Return [x, y] of the center of cell containing provided text 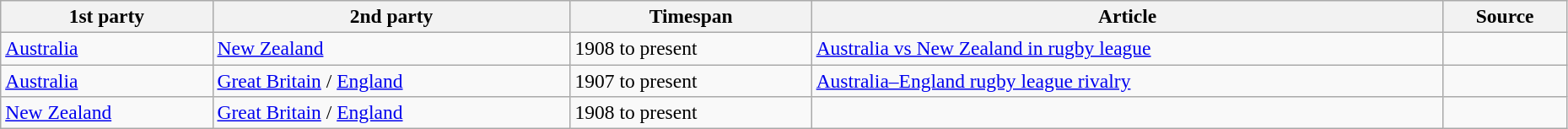
1907 to present [691, 80]
Article [1127, 16]
1st party [106, 16]
Source [1505, 16]
Australia vs New Zealand in rugby league [1127, 48]
Timespan [691, 16]
Australia–England rugby league rivalry [1127, 80]
2nd party [391, 16]
